Detect which cell encompasses the target text, then output its (x, y) center coordinate. 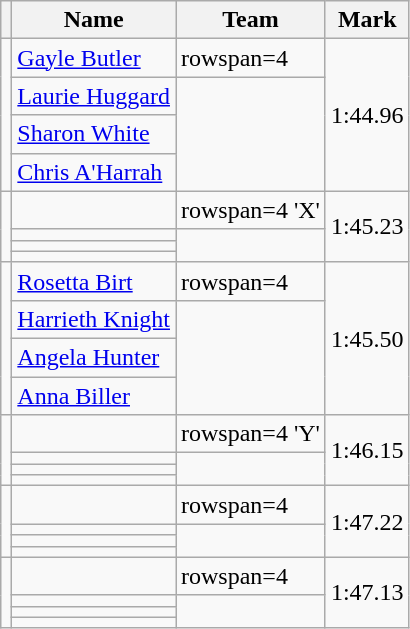
1:45.23 (367, 226)
1:47.22 (367, 522)
Sharon White (94, 134)
Laurie Huggard (94, 96)
Rosetta Birt (94, 281)
Anna Biller (94, 395)
Harrieth Knight (94, 319)
rowspan=4 'X' (251, 210)
1:46.15 (367, 450)
Gayle Butler (94, 58)
1:45.50 (367, 338)
rowspan=4 'Y' (251, 434)
Chris A'Harrah (94, 172)
Mark (367, 20)
1:47.13 (367, 592)
1:44.96 (367, 115)
Team (251, 20)
Name (94, 20)
Angela Hunter (94, 357)
